From the cell containing the given text, extract its center point as [x, y] coordinate. 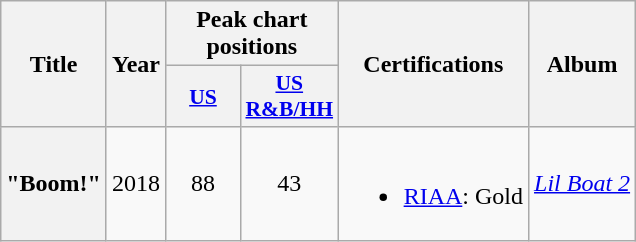
"Boom!" [54, 184]
Lil Boat 2 [582, 184]
Title [54, 64]
USR&B/HH [289, 96]
Album [582, 64]
Certifications [433, 64]
2018 [136, 184]
RIAA: Gold [433, 184]
US [204, 96]
43 [289, 184]
Peak chart positions [252, 34]
88 [204, 184]
Year [136, 64]
